Search for the cell housing the specified text and yield its (x, y) center coordinate. 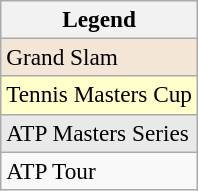
Legend (100, 19)
Grand Slam (100, 57)
Tennis Masters Cup (100, 95)
ATP Masters Series (100, 133)
ATP Tour (100, 170)
